From the cell containing the given text, extract its center point as [X, Y] coordinate. 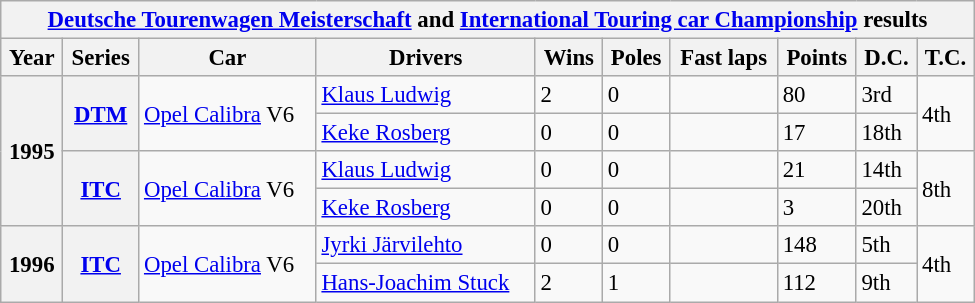
T.C. [946, 58]
80 [816, 95]
8th [946, 188]
Car [228, 58]
Fast laps [724, 58]
Deutsche Tourenwagen Meisterschaft and International Touring car Championship results [488, 20]
9th [886, 283]
Hans-Joachim Stuck [426, 283]
Points [816, 58]
Year [32, 58]
3 [816, 208]
D.C. [886, 58]
148 [816, 245]
5th [886, 245]
Drivers [426, 58]
Poles [636, 58]
Series [101, 58]
14th [886, 170]
21 [816, 170]
1995 [32, 151]
Wins [568, 58]
3rd [886, 95]
112 [816, 283]
1 [636, 283]
1996 [32, 264]
Jyrki Järvilehto [426, 245]
18th [886, 133]
DTM [101, 114]
20th [886, 208]
17 [816, 133]
